Extract the [X, Y] coordinate from the center of the cell holding the provided text.  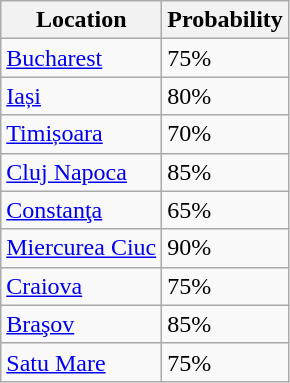
Location [82, 20]
65% [226, 210]
90% [226, 248]
Miercurea Ciuc [82, 248]
Constanţa [82, 210]
Satu Mare [82, 362]
Cluj Napoca [82, 172]
Craiova [82, 286]
Bucharest [82, 58]
70% [226, 134]
Iași [82, 96]
Braşov [82, 324]
Timișoara [82, 134]
80% [226, 96]
Probability [226, 20]
